Locate the cell with the specified text and output its (x, y) center coordinate. 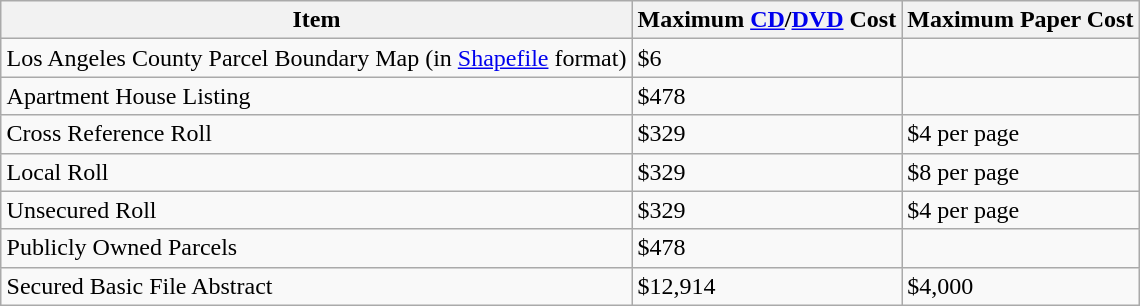
Unsecured Roll (316, 210)
Maximum CD/DVD Cost (767, 20)
Local Roll (316, 172)
Los Angeles County Parcel Boundary Map (in Shapefile format) (316, 58)
$12,914 (767, 286)
$8 per page (1020, 172)
Apartment House Listing (316, 96)
Secured Basic File Abstract (316, 286)
Item (316, 20)
Cross Reference Roll (316, 134)
$4,000 (1020, 286)
$6 (767, 58)
Publicly Owned Parcels (316, 248)
Maximum Paper Cost (1020, 20)
